Capture the cell that displays the provided text and extract its [x, y] central coordinate. 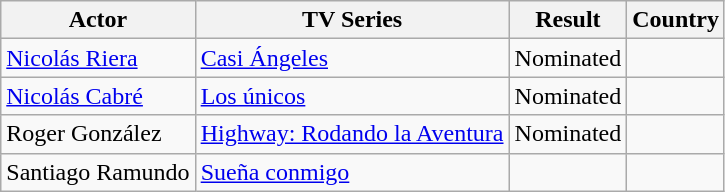
Result [568, 20]
Nicolás Cabré [98, 96]
Los únicos [352, 96]
TV Series [352, 20]
Roger González [98, 134]
Casi Ángeles [352, 58]
Country [676, 20]
Sueña conmigo [352, 172]
Santiago Ramundo [98, 172]
Highway: Rodando la Aventura [352, 134]
Nicolás Riera [98, 58]
Actor [98, 20]
